Search for the cell housing the specified text and yield its (X, Y) center coordinate. 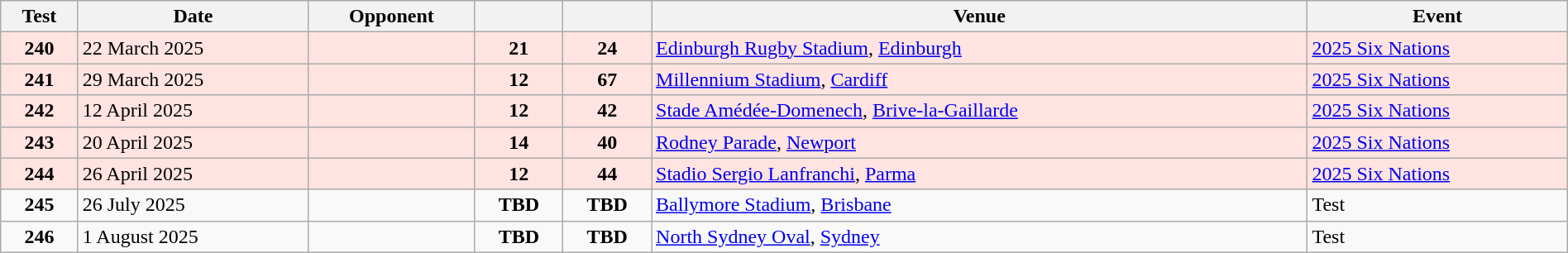
245 (40, 205)
Stade Amédée-Domenech, Brive-la-Gaillarde (979, 111)
44 (607, 174)
21 (519, 48)
240 (40, 48)
26 April 2025 (194, 174)
Rodney Parade, Newport (979, 142)
241 (40, 79)
North Sydney Oval, Sydney (979, 236)
40 (607, 142)
243 (40, 142)
22 March 2025 (194, 48)
24 (607, 48)
246 (40, 236)
242 (40, 111)
67 (607, 79)
42 (607, 111)
Venue (979, 17)
26 July 2025 (194, 205)
Stadio Sergio Lanfranchi, Parma (979, 174)
Millennium Stadium, Cardiff (979, 79)
Event (1437, 17)
Ballymore Stadium, Brisbane (979, 205)
14 (519, 142)
Edinburgh Rugby Stadium, Edinburgh (979, 48)
Opponent (392, 17)
244 (40, 174)
12 April 2025 (194, 111)
1 August 2025 (194, 236)
20 April 2025 (194, 142)
Date (194, 17)
29 March 2025 (194, 79)
